Locate the cell with the specified text and output its (x, y) center coordinate. 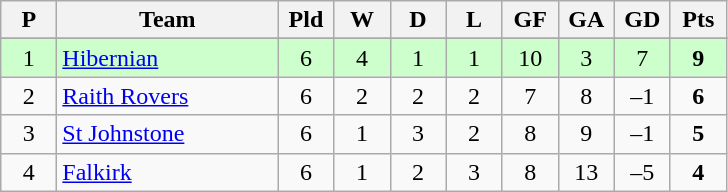
13 (586, 172)
GA (586, 20)
St Johnstone (168, 134)
GF (530, 20)
–5 (642, 172)
Pld (306, 20)
P (29, 20)
5 (698, 134)
Hibernian (168, 58)
D (418, 20)
Falkirk (168, 172)
10 (530, 58)
L (474, 20)
Pts (698, 20)
Team (168, 20)
GD (642, 20)
Raith Rovers (168, 96)
W (362, 20)
